Identify which cell holds the provided text, then report its (x, y) central coordinate. 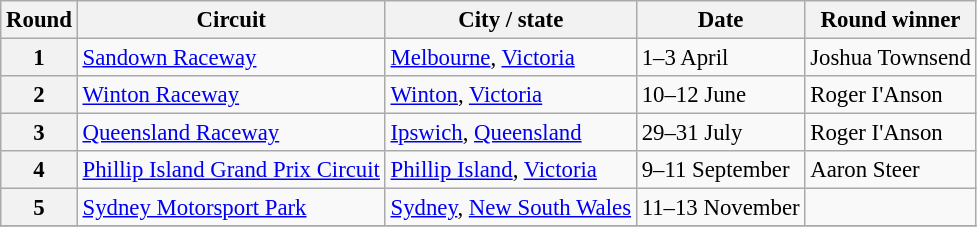
11–13 November (720, 208)
1 (39, 58)
Phillip Island Grand Prix Circuit (231, 170)
1–3 April (720, 58)
Phillip Island, Victoria (510, 170)
Sandown Raceway (231, 58)
Circuit (231, 20)
Aaron Steer (890, 170)
City / state (510, 20)
2 (39, 95)
Ipswich, Queensland (510, 133)
Queensland Raceway (231, 133)
Date (720, 20)
Round (39, 20)
Melbourne, Victoria (510, 58)
Sydney, New South Wales (510, 208)
Winton Raceway (231, 95)
Winton, Victoria (510, 95)
Sydney Motorsport Park (231, 208)
Round winner (890, 20)
Joshua Townsend (890, 58)
3 (39, 133)
5 (39, 208)
9–11 September (720, 170)
29–31 July (720, 133)
10–12 June (720, 95)
4 (39, 170)
